Provide the (X, Y) coordinate of the cell's center where the given text is located.  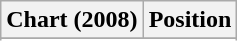
Position (190, 20)
Chart (2008) (72, 20)
